Find where the given text appears and provide that cell's center as [X, Y] coordinate. 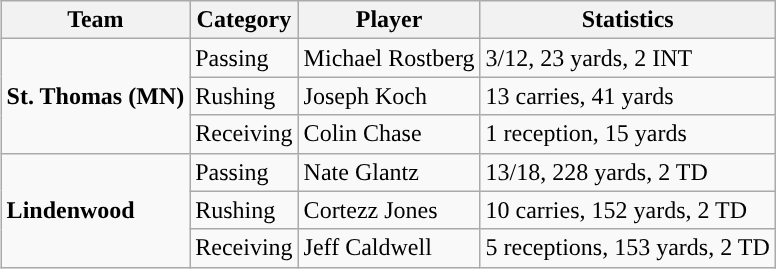
St. Thomas (MN) [96, 96]
Lindenwood [96, 210]
Michael Rostberg [389, 58]
5 receptions, 153 yards, 2 TD [628, 248]
Nate Glantz [389, 172]
13 carries, 41 yards [628, 96]
10 carries, 152 yards, 2 TD [628, 210]
Team [96, 20]
Joseph Koch [389, 96]
Colin Chase [389, 134]
Category [244, 20]
Cortezz Jones [389, 210]
Player [389, 20]
13/18, 228 yards, 2 TD [628, 172]
Jeff Caldwell [389, 248]
Statistics [628, 20]
3/12, 23 yards, 2 INT [628, 58]
1 reception, 15 yards [628, 134]
